For the text-containing cell, return its midpoint in (X, Y) coordinate format. 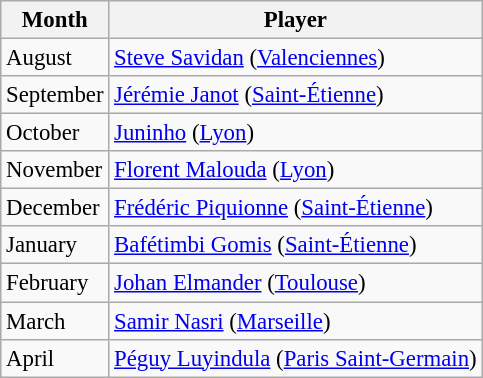
Péguy Luyindula (Paris Saint-Germain) (296, 358)
January (55, 245)
Player (296, 20)
December (55, 208)
August (55, 58)
Jérémie Janot (Saint-Étienne) (296, 95)
Steve Savidan (Valenciennes) (296, 58)
Johan Elmander (Toulouse) (296, 283)
February (55, 283)
Month (55, 20)
October (55, 133)
Frédéric Piquionne (Saint-Étienne) (296, 208)
Juninho (Lyon) (296, 133)
Florent Malouda (Lyon) (296, 170)
Samir Nasri (Marseille) (296, 321)
November (55, 170)
Bafétimbi Gomis (Saint-Étienne) (296, 245)
September (55, 95)
March (55, 321)
April (55, 358)
